Output the [x, y] coordinate of the center of the cell containing the given text.  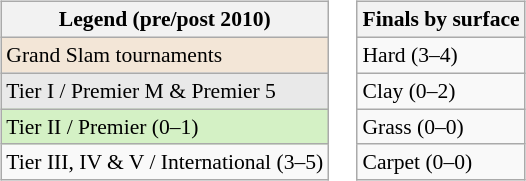
Tier II / Premier (0–1) [164, 127]
Legend (pre/post 2010) [164, 20]
Hard (3–4) [440, 55]
Grass (0–0) [440, 127]
Finals by surface [440, 20]
Clay (0–2) [440, 91]
Grand Slam tournaments [164, 55]
Tier I / Premier M & Premier 5 [164, 91]
Tier III, IV & V / International (3–5) [164, 162]
Carpet (0–0) [440, 162]
